Scan for the cell matching the given text and deliver its (X, Y) coordinate at center. 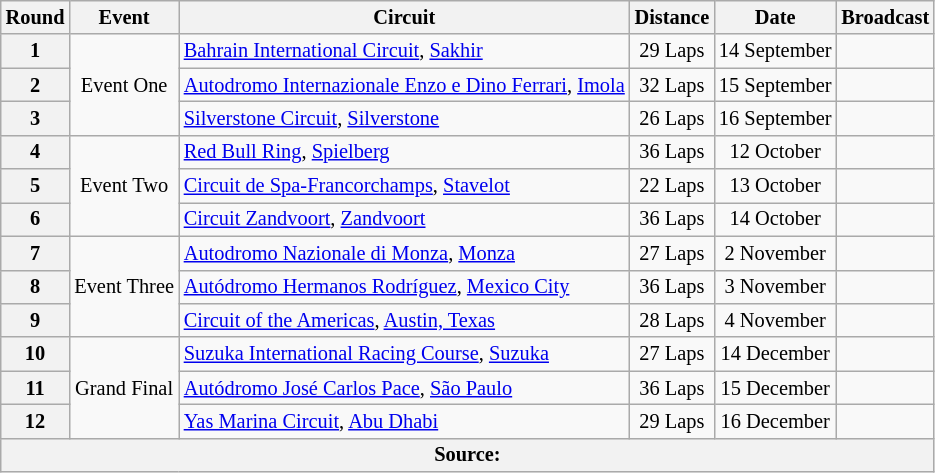
14 December (775, 354)
Autodromo Internazionale Enzo e Dino Ferrari, Imola (404, 85)
Event Three (124, 286)
5 (36, 186)
3 November (775, 287)
Grand Final (124, 388)
Autodromo Nazionale di Monza, Monza (404, 253)
16 December (775, 421)
Broadcast (885, 17)
12 October (775, 152)
9 (36, 320)
1 (36, 51)
14 October (775, 219)
12 (36, 421)
22 Laps (672, 186)
7 (36, 253)
4 (36, 152)
26 Laps (672, 118)
8 (36, 287)
Source: (468, 455)
Circuit of the Americas, Austin, Texas (404, 320)
2 November (775, 253)
Bahrain International Circuit, Sakhir (404, 51)
Date (775, 17)
Yas Marina Circuit, Abu Dhabi (404, 421)
Distance (672, 17)
Round (36, 17)
Circuit Zandvoort, Zandvoort (404, 219)
13 October (775, 186)
10 (36, 354)
11 (36, 388)
Event One (124, 84)
Event Two (124, 186)
2 (36, 85)
Silverstone Circuit, Silverstone (404, 118)
Autódromo Hermanos Rodríguez, Mexico City (404, 287)
6 (36, 219)
4 November (775, 320)
28 Laps (672, 320)
3 (36, 118)
14 September (775, 51)
Event (124, 17)
15 September (775, 85)
Autódromo José Carlos Pace, São Paulo (404, 388)
32 Laps (672, 85)
Circuit de Spa-Francorchamps, Stavelot (404, 186)
16 September (775, 118)
Red Bull Ring, Spielberg (404, 152)
Circuit (404, 17)
Suzuka International Racing Course, Suzuka (404, 354)
15 December (775, 388)
